For the text-containing cell, return its midpoint in (X, Y) coordinate format. 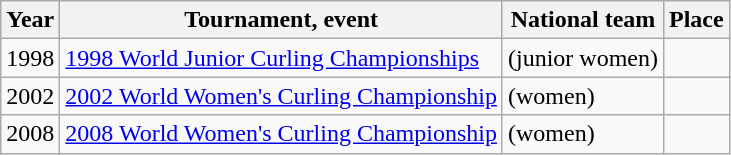
1998 World Junior Curling Championships (282, 58)
Tournament, event (282, 20)
2008 (30, 134)
(junior women) (582, 58)
2002 (30, 96)
National team (582, 20)
Year (30, 20)
1998 (30, 58)
Place (696, 20)
2008 World Women's Curling Championship (282, 134)
2002 World Women's Curling Championship (282, 96)
